Search for the cell housing the specified text and yield its (x, y) center coordinate. 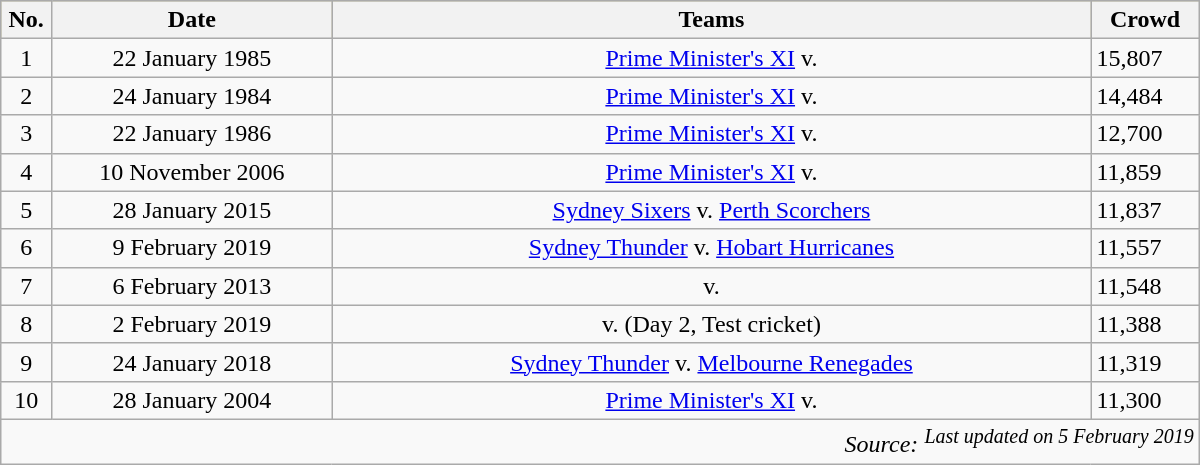
22 January 1986 (192, 134)
Crowd (1145, 20)
11,859 (1145, 172)
Sydney Sixers v. Perth Scorchers (712, 210)
No. (26, 20)
22 January 1985 (192, 58)
11,557 (1145, 248)
v. (712, 286)
v. (Day 2, Test cricket) (712, 324)
8 (26, 324)
2 February 2019 (192, 324)
15,807 (1145, 58)
2 (26, 96)
24 January 2018 (192, 362)
28 January 2015 (192, 210)
12,700 (1145, 134)
14,484 (1145, 96)
28 January 2004 (192, 400)
11,388 (1145, 324)
24 January 1984 (192, 96)
3 (26, 134)
10 November 2006 (192, 172)
9 February 2019 (192, 248)
Source: Last updated on 5 February 2019 (600, 442)
4 (26, 172)
9 (26, 362)
Date (192, 20)
11,300 (1145, 400)
11,548 (1145, 286)
7 (26, 286)
10 (26, 400)
Sydney Thunder v. Melbourne Renegades (712, 362)
Sydney Thunder v. Hobart Hurricanes (712, 248)
Teams (712, 20)
1 (26, 58)
11,319 (1145, 362)
5 (26, 210)
6 (26, 248)
11,837 (1145, 210)
6 February 2013 (192, 286)
